Output the (X, Y) coordinate of the center of the cell containing the given text.  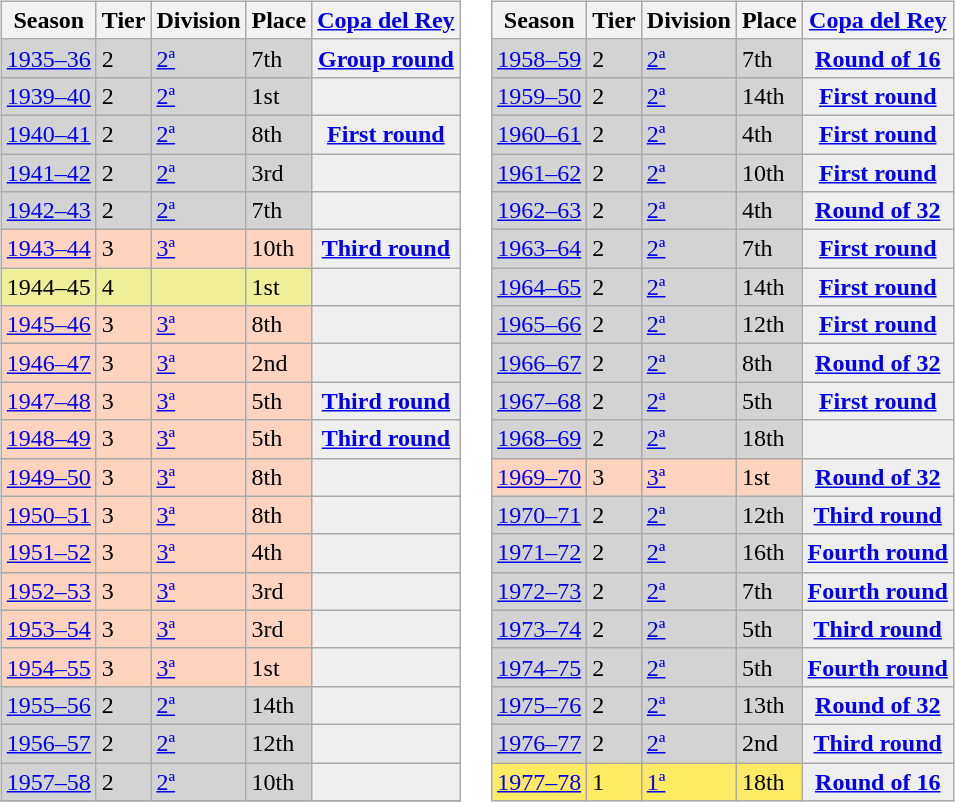
1945–46 (48, 325)
1950–51 (48, 515)
1942–43 (48, 211)
1946–47 (48, 363)
1955–56 (48, 705)
1973–74 (540, 629)
1935–36 (48, 58)
13th (769, 705)
1ª (688, 781)
1957–58 (48, 781)
4 (124, 287)
1952–53 (48, 591)
1969–70 (540, 477)
1943–44 (48, 249)
1974–75 (540, 667)
1961–62 (540, 173)
1940–41 (48, 134)
1968–69 (540, 439)
1977–78 (540, 781)
1967–68 (540, 401)
1948–49 (48, 439)
1939–40 (48, 96)
Group round (386, 58)
1 (614, 781)
1941–42 (48, 173)
1966–67 (540, 363)
1954–55 (48, 667)
1947–48 (48, 401)
1960–61 (540, 134)
1970–71 (540, 515)
1976–77 (540, 743)
1963–64 (540, 249)
1958–59 (540, 58)
1971–72 (540, 553)
1944–45 (48, 287)
1962–63 (540, 211)
1972–73 (540, 591)
1959–50 (540, 96)
1956–57 (48, 743)
16th (769, 553)
1951–52 (48, 553)
1975–76 (540, 705)
1965–66 (540, 325)
1953–54 (48, 629)
1949–50 (48, 477)
1964–65 (540, 287)
